Return [X, Y] of the center of cell containing provided text 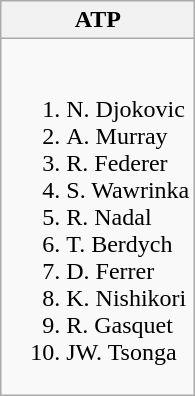
N. Djokovic A. Murray R. Federer S. Wawrinka R. Nadal T. Berdych D. Ferrer K. Nishikori R. Gasquet JW. Tsonga [98, 217]
ATP [98, 20]
